Return [X, Y] of the center of cell containing provided text 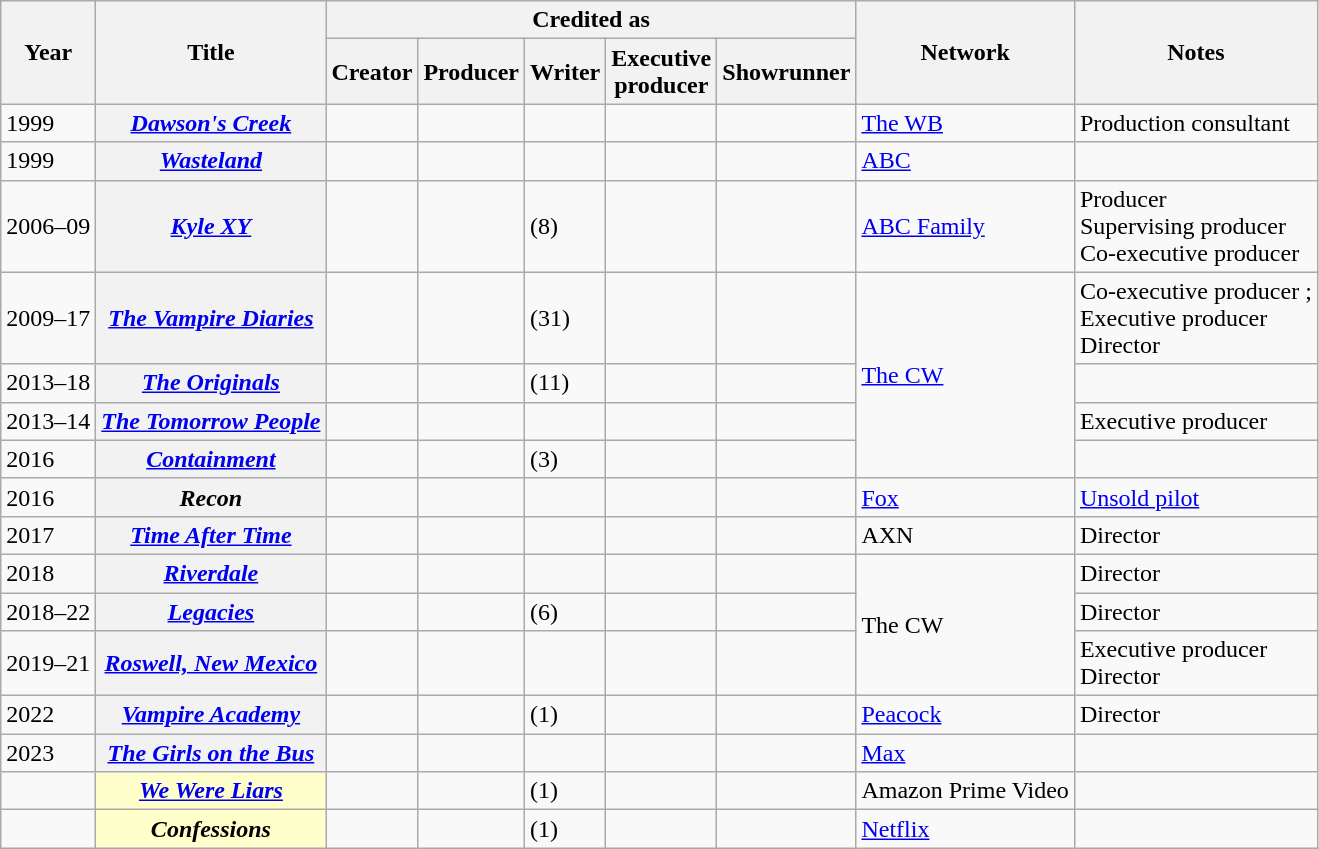
The Girls on the Bus [211, 753]
Dawson's Creek [211, 123]
(8) [566, 226]
2013–18 [48, 383]
(11) [566, 383]
Executive producer [1196, 421]
Credited as [591, 20]
We Were Liars [211, 791]
(31) [566, 318]
Producer Supervising producer Co-executive producer [1196, 226]
Showrunner [786, 72]
Containment [211, 459]
Creator [372, 72]
Wasteland [211, 161]
The Vampire Diaries [211, 318]
Year [48, 52]
2018–22 [48, 611]
Writer [566, 72]
Roswell, New Mexico [211, 664]
ABC [965, 161]
Legacies [211, 611]
Amazon Prime Video [965, 791]
Co-executive producer ;Executive producer Director [1196, 318]
2023 [48, 753]
Production consultant [1196, 123]
Netflix [965, 829]
Time After Time [211, 535]
The WB [965, 123]
2022 [48, 715]
2018 [48, 573]
Producer [472, 72]
Max [965, 753]
Confessions [211, 829]
Executive producer Director [1196, 664]
Title [211, 52]
(6) [566, 611]
Peacock [965, 715]
2017 [48, 535]
ABC Family [965, 226]
Kyle XY [211, 226]
Fox [965, 497]
Network [965, 52]
Unsold pilot [1196, 497]
AXN [965, 535]
2009–17 [48, 318]
Notes [1196, 52]
Executiveproducer [662, 72]
The Tomorrow People [211, 421]
The Originals [211, 383]
Vampire Academy [211, 715]
2019–21 [48, 664]
2006–09 [48, 226]
2013–14 [48, 421]
Recon [211, 497]
(3) [566, 459]
Riverdale [211, 573]
